Pinpoint the cell where the given text exists, returning its (X, Y) midpoint coordinate. 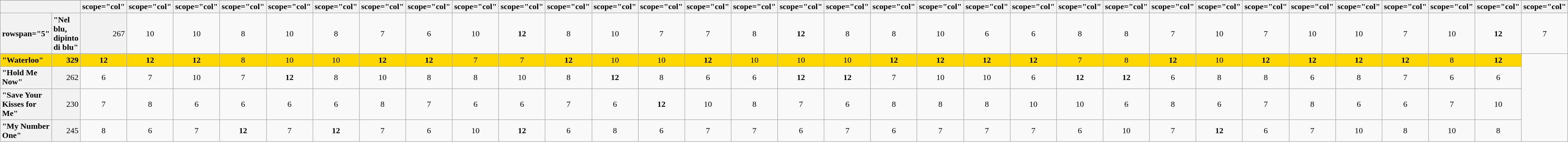
230 (66, 104)
329 (66, 60)
"Nel blu, dipinto di blu" (66, 33)
"Save Your Kisses for Me" (26, 104)
"My Number One" (26, 131)
rowspan="5" (26, 33)
"Waterloo" (26, 60)
"Hold Me Now" (26, 77)
262 (66, 77)
245 (66, 131)
267 (103, 33)
